For the text-containing cell, return its midpoint in (X, Y) coordinate format. 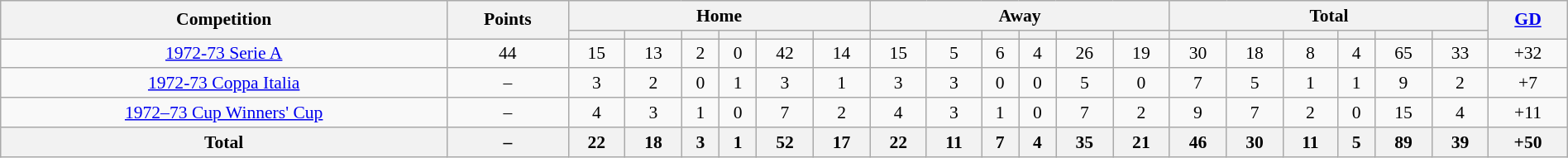
14 (842, 53)
17 (842, 141)
Home (719, 16)
+32 (1528, 53)
Points (508, 20)
+7 (1528, 83)
44 (508, 53)
+11 (1528, 113)
Away (1020, 16)
Competition (224, 20)
8 (1310, 53)
26 (1085, 53)
19 (1141, 53)
6 (1001, 53)
65 (1404, 53)
+50 (1528, 141)
GD (1528, 20)
33 (1460, 53)
42 (786, 53)
52 (786, 141)
46 (1198, 141)
1972-73 Coppa Italia (224, 83)
35 (1085, 141)
1972–73 Cup Winners' Cup (224, 113)
13 (653, 53)
1972-73 Serie A (224, 53)
21 (1141, 141)
39 (1460, 141)
89 (1404, 141)
